Output the [x, y] coordinate of the center of the cell containing the given text.  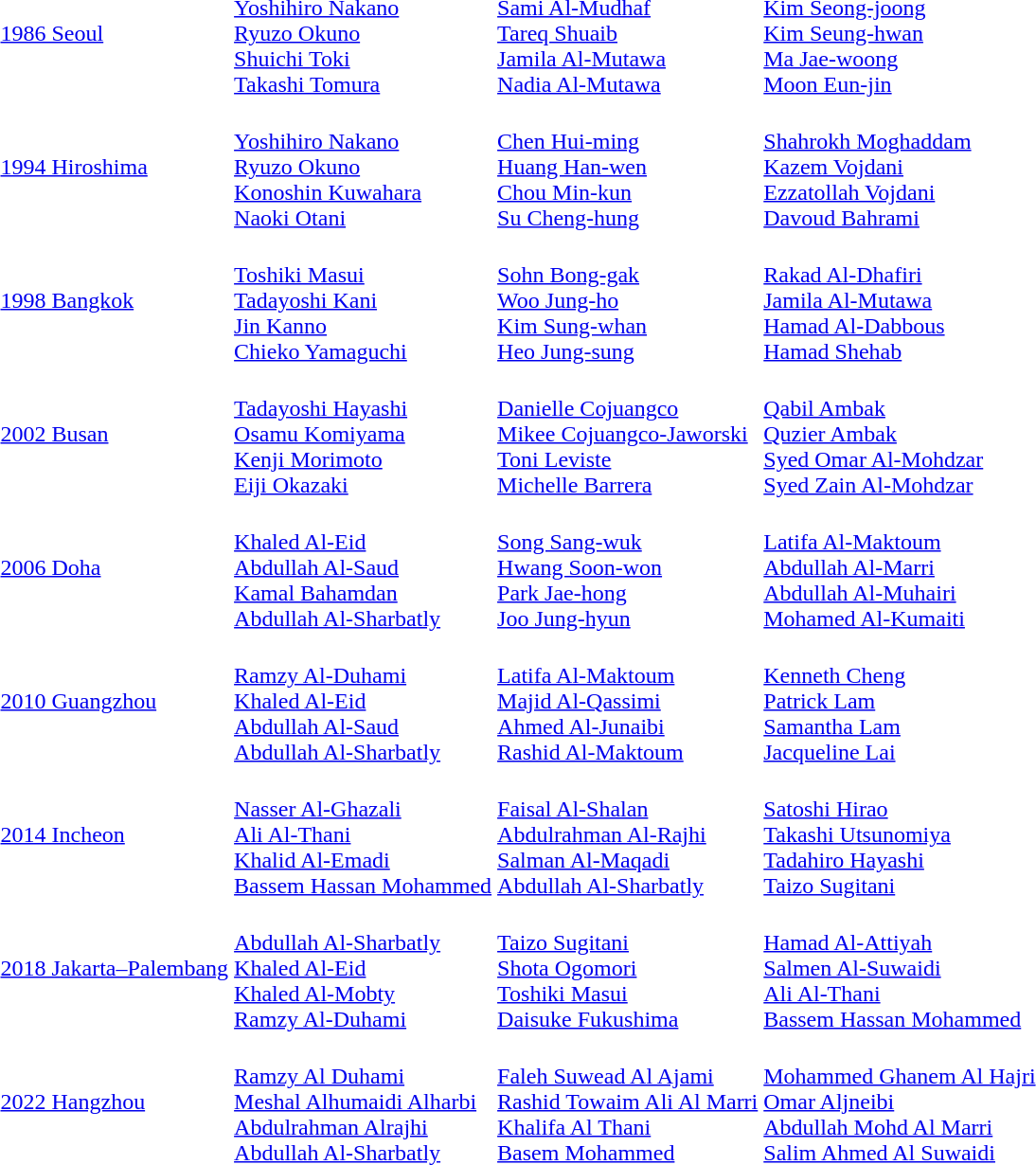
Chen Hui-mingHuang Han-wenChou Min-kunSu Cheng-hung [628, 167]
Song Sang-wukHwang Soon-wonPark Jae-hongJoo Jung-hyun [628, 567]
Ramzy Al-DuhamiKhaled Al-EidAbdullah Al-SaudAbdullah Al-Sharbatly [364, 701]
Taizo SugitaniShota OgomoriToshiki MasuiDaisuke Fukushima [628, 968]
Toshiki MasuiTadayoshi KaniJin KannoChieko Yamaguchi [364, 300]
Khaled Al-EidAbdullah Al-SaudKamal BahamdanAbdullah Al-Sharbatly [364, 567]
Danielle CojuangcoMikee Cojuangco-JaworskiToni LevisteMichelle Barrera [628, 434]
Sohn Bong-gakWoo Jung-hoKim Sung-whanHeo Jung-sung [628, 300]
Abdullah Al-SharbatlyKhaled Al-EidKhaled Al-MobtyRamzy Al-Duhami [364, 968]
Nasser Al-GhazaliAli Al-ThaniKhalid Al-EmadiBassem Hassan Mohammed [364, 834]
Faisal Al-ShalanAbdulrahman Al-RajhiSalman Al-MaqadiAbdullah Al-Sharbatly [628, 834]
Yoshihiro NakanoRyuzo OkunoKonoshin KuwaharaNaoki Otani [364, 167]
Tadayoshi HayashiOsamu KomiyamaKenji MorimotoEiji Okazaki [364, 434]
Latifa Al-MaktoumMajid Al-QassimiAhmed Al-JunaibiRashid Al-Maktoum [628, 701]
